Identify which cell holds the provided text, then report its [x, y] central coordinate. 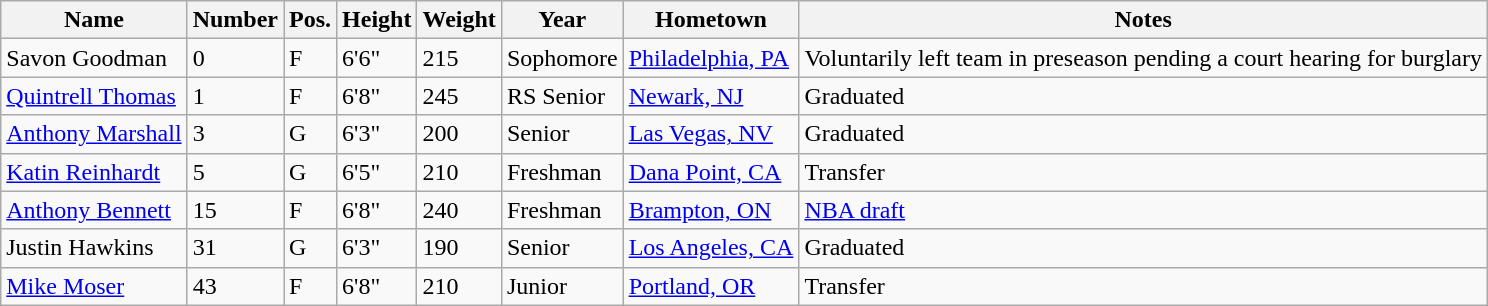
RS Senior [562, 96]
Weight [459, 20]
Hometown [711, 20]
Year [562, 20]
190 [459, 248]
200 [459, 134]
Name [94, 20]
Savon Goodman [94, 58]
Los Angeles, CA [711, 248]
Sophomore [562, 58]
Notes [1144, 20]
Number [235, 20]
Quintrell Thomas [94, 96]
31 [235, 248]
Voluntarily left team in preseason pending a court hearing for burglary [1144, 58]
Newark, NJ [711, 96]
Brampton, ON [711, 210]
215 [459, 58]
Pos. [310, 20]
Portland, OR [711, 286]
6'5" [377, 172]
5 [235, 172]
Philadelphia, PA [711, 58]
Anthony Marshall [94, 134]
43 [235, 286]
Anthony Bennett [94, 210]
Katin Reinhardt [94, 172]
0 [235, 58]
Dana Point, CA [711, 172]
Justin Hawkins [94, 248]
1 [235, 96]
Height [377, 20]
Las Vegas, NV [711, 134]
15 [235, 210]
3 [235, 134]
245 [459, 96]
NBA draft [1144, 210]
240 [459, 210]
Mike Moser [94, 286]
Junior [562, 286]
6'6" [377, 58]
